Pinpoint the cell where the given text exists, returning its (x, y) midpoint coordinate. 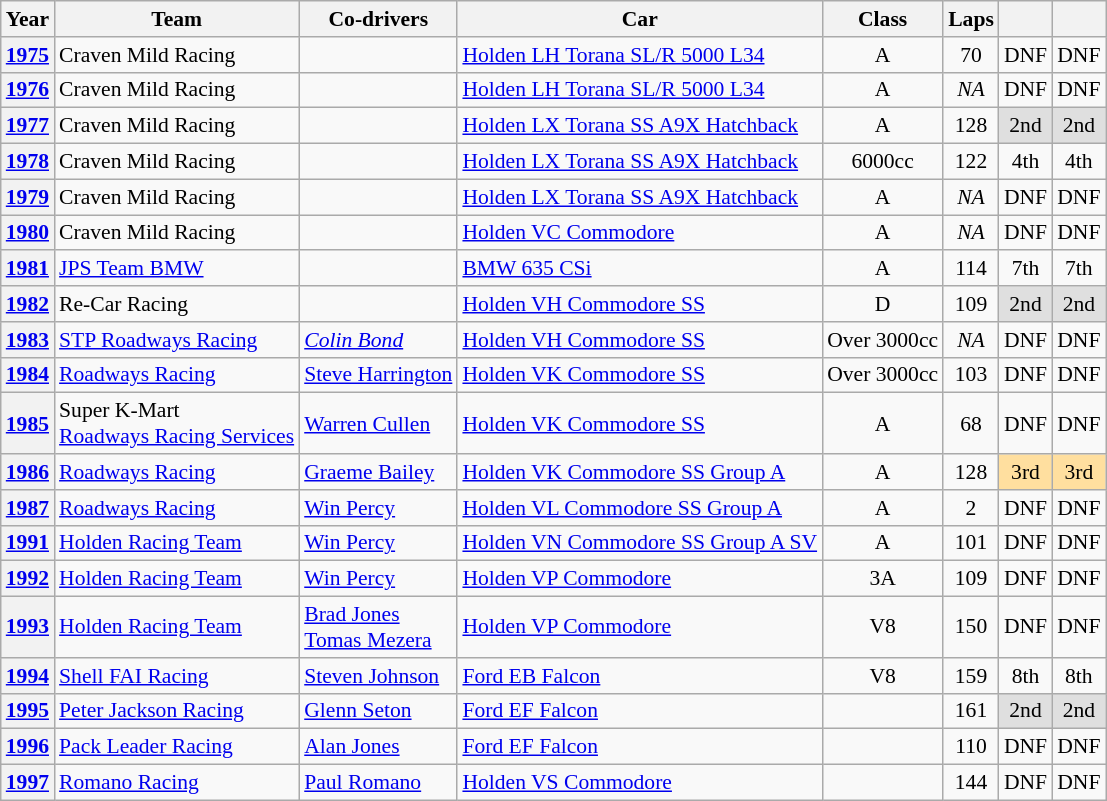
1982 (28, 304)
Brad Jones Tomas Mezera (378, 628)
70 (971, 55)
1977 (28, 126)
Alan Jones (378, 747)
Re-Car Racing (176, 304)
1986 (28, 472)
1976 (28, 90)
1980 (28, 233)
Laps (971, 19)
1979 (28, 197)
103 (971, 375)
Graeme Bailey (378, 472)
122 (971, 162)
3A (882, 579)
Holden VK Commodore SS Group A (640, 472)
Team (176, 19)
1993 (28, 628)
1975 (28, 55)
Pack Leader Racing (176, 747)
JPS Team BMW (176, 269)
1994 (28, 676)
1992 (28, 579)
BMW 635 CSi (640, 269)
1996 (28, 747)
1978 (28, 162)
Holden VL Commodore SS Group A (640, 508)
Glenn Seton (378, 711)
STP Roadways Racing (176, 340)
6000cc (882, 162)
Car (640, 19)
Super K-Mart Roadways Racing Services (176, 424)
1991 (28, 543)
101 (971, 543)
Class (882, 19)
161 (971, 711)
Holden VC Commodore (640, 233)
114 (971, 269)
Co-drivers (378, 19)
Year (28, 19)
1985 (28, 424)
2 (971, 508)
Steve Harrington (378, 375)
1983 (28, 340)
1984 (28, 375)
110 (971, 747)
Romano Racing (176, 783)
1987 (28, 508)
Paul Romano (378, 783)
1995 (28, 711)
150 (971, 628)
1997 (28, 783)
Shell FAI Racing (176, 676)
D (882, 304)
144 (971, 783)
Warren Cullen (378, 424)
1981 (28, 269)
68 (971, 424)
Holden VS Commodore (640, 783)
Ford EB Falcon (640, 676)
Holden VN Commodore SS Group A SV (640, 543)
159 (971, 676)
Colin Bond (378, 340)
Steven Johnson (378, 676)
Peter Jackson Racing (176, 711)
